Locate the cell with the specified text and output its (X, Y) center coordinate. 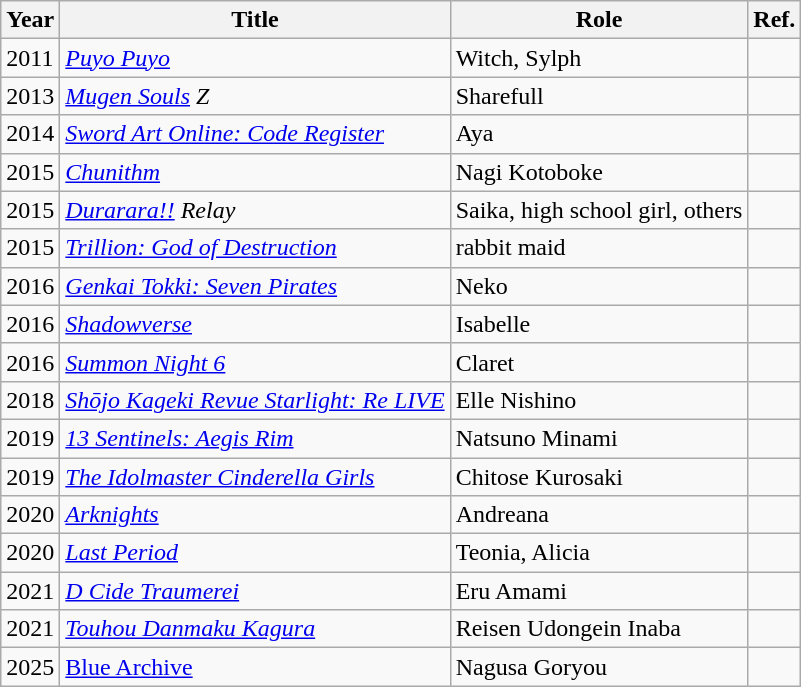
2014 (30, 134)
Andreana (599, 515)
The Idolmaster Cinderella Girls (255, 477)
Shōjo Kageki Revue Starlight: Re LIVE (255, 400)
rabbit maid (599, 248)
Title (255, 20)
2018 (30, 400)
Shadowverse (255, 324)
2011 (30, 58)
Summon Night 6 (255, 362)
Eru Amami (599, 591)
Sword Art Online: Code Register (255, 134)
Isabelle (599, 324)
Claret (599, 362)
Nagusa Goryou (599, 667)
Durarara!! Relay (255, 210)
Teonia, Alicia (599, 553)
Aya (599, 134)
Witch, Sylph (599, 58)
Trillion: God of Destruction (255, 248)
Neko (599, 286)
2025 (30, 667)
Ref. (774, 20)
Last Period (255, 553)
Blue Archive (255, 667)
Sharefull (599, 96)
Puyo Puyo (255, 58)
Touhou Danmaku Kagura (255, 629)
Elle Nishino (599, 400)
Mugen Souls Z (255, 96)
Year (30, 20)
D Cide Traumerei (255, 591)
Genkai Tokki: Seven Pirates (255, 286)
Arknights (255, 515)
Nagi Kotoboke (599, 172)
Saika, high school girl, others (599, 210)
Reisen Udongein Inaba (599, 629)
Role (599, 20)
2013 (30, 96)
13 Sentinels: Aegis Rim (255, 438)
Chunithm (255, 172)
Natsuno Minami (599, 438)
Chitose Kurosaki (599, 477)
